From the cell containing the given text, extract its center point as (X, Y) coordinate. 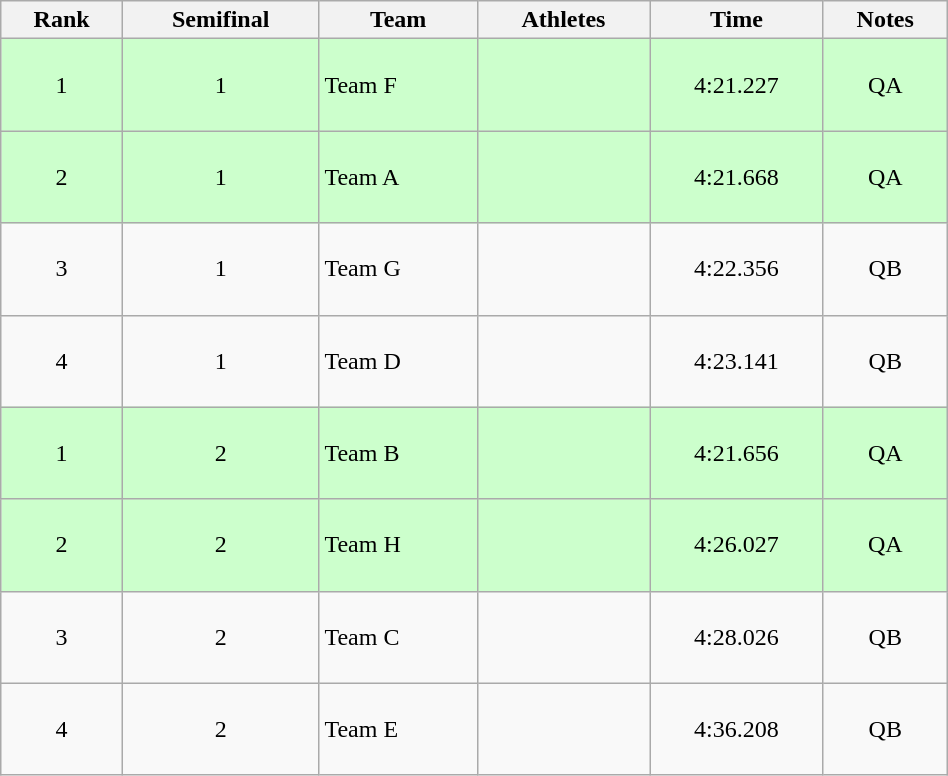
Time (737, 20)
4:21.656 (737, 453)
4:26.027 (737, 545)
Rank (62, 20)
Team (398, 20)
Team D (398, 361)
Notes (885, 20)
Team G (398, 269)
4:21.668 (737, 177)
Semifinal (220, 20)
Team B (398, 453)
4:36.208 (737, 729)
Team H (398, 545)
Team A (398, 177)
4:28.026 (737, 637)
4:23.141 (737, 361)
4:22.356 (737, 269)
Team F (398, 85)
Team E (398, 729)
Team C (398, 637)
4:21.227 (737, 85)
Athletes (563, 20)
